Output the (X, Y) coordinate of the center of the cell containing the given text.  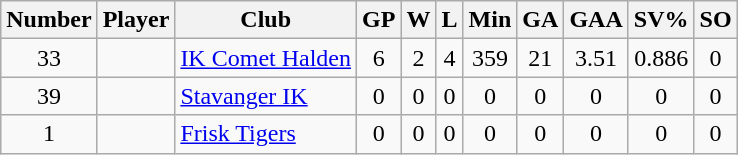
Stavanger IK (266, 96)
Player (136, 20)
Min (490, 20)
6 (379, 58)
GA (540, 20)
Frisk Tigers (266, 134)
2 (418, 58)
359 (490, 58)
SV% (661, 20)
3.51 (596, 58)
4 (450, 58)
Club (266, 20)
1 (49, 134)
33 (49, 58)
IK Comet Halden (266, 58)
GAA (596, 20)
GP (379, 20)
W (418, 20)
21 (540, 58)
SO (716, 20)
0.886 (661, 58)
39 (49, 96)
Number (49, 20)
L (450, 20)
